For the text-containing cell, return its midpoint in (X, Y) coordinate format. 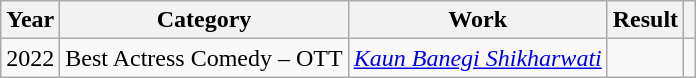
Best Actress Comedy – OTT (204, 58)
Kaun Banegi Shikharwati (478, 58)
Work (478, 20)
Year (30, 20)
2022 (30, 58)
Category (204, 20)
Result (645, 20)
